Return the [X, Y] coordinate for the center point of the cell that contains the specified text.  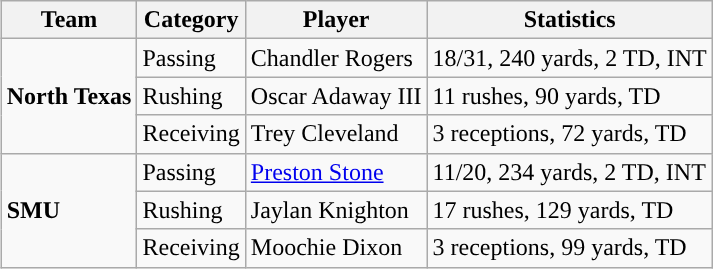
Trey Cleveland [336, 134]
Player [336, 20]
Oscar Adaway III [336, 96]
3 receptions, 99 yards, TD [570, 248]
Team [69, 20]
Category [191, 20]
18/31, 240 yards, 2 TD, INT [570, 58]
Moochie Dixon [336, 248]
North Texas [69, 96]
17 rushes, 129 yards, TD [570, 210]
11/20, 234 yards, 2 TD, INT [570, 172]
Statistics [570, 20]
Jaylan Knighton [336, 210]
3 receptions, 72 yards, TD [570, 134]
SMU [69, 210]
Preston Stone [336, 172]
11 rushes, 90 yards, TD [570, 96]
Chandler Rogers [336, 58]
